Pinpoint the cell where the given text exists, returning its (X, Y) midpoint coordinate. 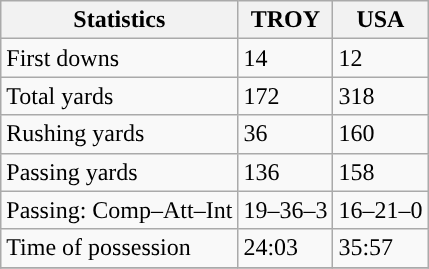
158 (380, 172)
Statistics (120, 20)
36 (286, 134)
19–36–3 (286, 210)
16–21–0 (380, 210)
Total yards (120, 96)
TROY (286, 20)
First downs (120, 58)
35:57 (380, 248)
Rushing yards (120, 134)
USA (380, 20)
14 (286, 58)
318 (380, 96)
136 (286, 172)
Time of possession (120, 248)
Passing: Comp–Att–Int (120, 210)
160 (380, 134)
Passing yards (120, 172)
24:03 (286, 248)
12 (380, 58)
172 (286, 96)
